Scan for the cell matching the given text and deliver its [X, Y] coordinate at center. 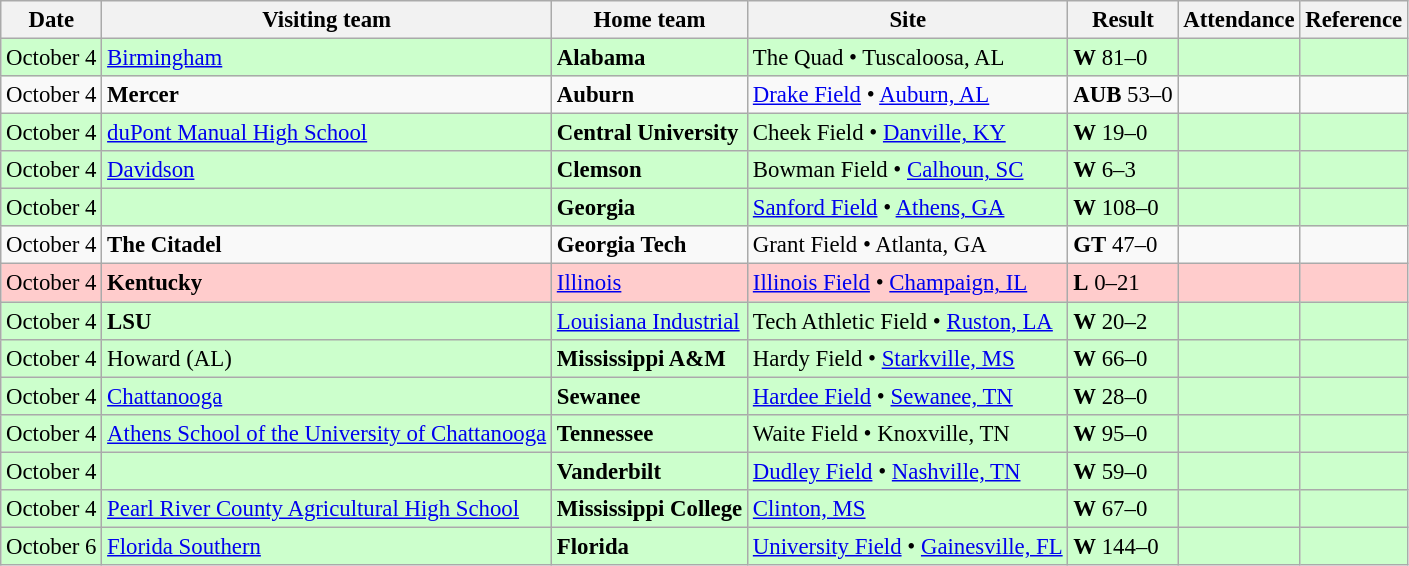
Sewanee [650, 396]
Dudley Field • Nashville, TN [908, 471]
Georgia Tech [650, 245]
Tennessee [650, 433]
Clemson [650, 170]
LSU [327, 321]
Hardee Field • Sewanee, TN [908, 396]
Drake Field • Auburn, AL [908, 95]
Waite Field • Knoxville, TN [908, 433]
W 66–0 [1123, 358]
Birmingham [327, 58]
Illinois [650, 283]
Mississippi A&M [650, 358]
Result [1123, 20]
Clinton, MS [908, 509]
duPont Manual High School [327, 133]
Mercer [327, 95]
W 67–0 [1123, 509]
Vanderbilt [650, 471]
The Citadel [327, 245]
W 19–0 [1123, 133]
October 6 [52, 546]
Grant Field • Atlanta, GA [908, 245]
Sanford Field • Athens, GA [908, 208]
Bowman Field • Calhoun, SC [908, 170]
Georgia [650, 208]
Site [908, 20]
W 108–0 [1123, 208]
Kentucky [327, 283]
L 0–21 [1123, 283]
Davidson [327, 170]
W 144–0 [1123, 546]
W 20–2 [1123, 321]
Visiting team [327, 20]
Reference [1354, 20]
W 95–0 [1123, 433]
W 59–0 [1123, 471]
Hardy Field • Starkville, MS [908, 358]
Home team [650, 20]
AUB 53–0 [1123, 95]
W 28–0 [1123, 396]
Pearl River County Agricultural High School [327, 509]
The Quad • Tuscaloosa, AL [908, 58]
W 81–0 [1123, 58]
Howard (AL) [327, 358]
GT 47–0 [1123, 245]
Athens School of the University of Chattanooga [327, 433]
Central University [650, 133]
Florida [650, 546]
Tech Athletic Field • Ruston, LA [908, 321]
Illinois Field • Champaign, IL [908, 283]
Alabama [650, 58]
Auburn [650, 95]
University Field • Gainesville, FL [908, 546]
Attendance [1239, 20]
Date [52, 20]
Mississippi College [650, 509]
W 6–3 [1123, 170]
Louisiana Industrial [650, 321]
Florida Southern [327, 546]
Cheek Field • Danville, KY [908, 133]
Chattanooga [327, 396]
